Return the [X, Y] coordinate for the center point of the cell that contains the specified text.  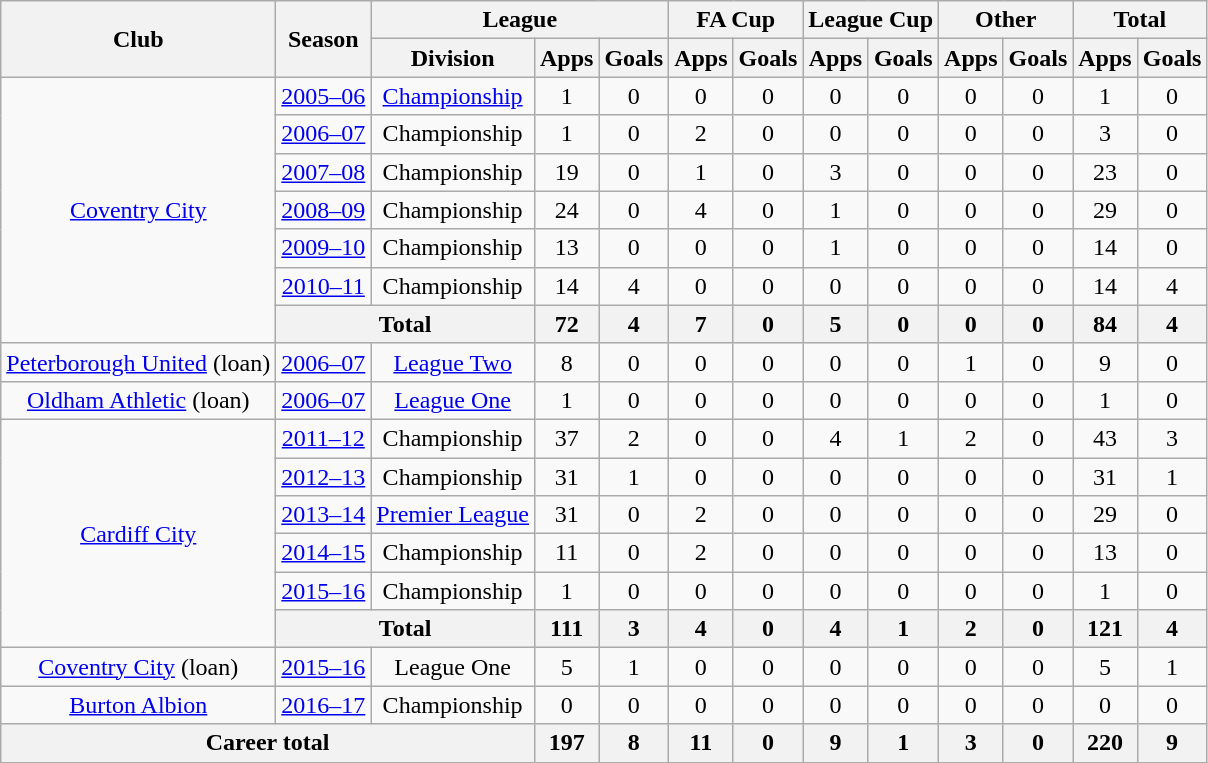
Coventry City [138, 210]
League Cup [871, 20]
2013–14 [324, 515]
FA Cup [736, 20]
Burton Albion [138, 705]
7 [701, 324]
2014–15 [324, 553]
2009–10 [324, 248]
197 [566, 743]
72 [566, 324]
84 [1105, 324]
37 [566, 438]
Division [453, 58]
220 [1105, 743]
Season [324, 39]
2016–17 [324, 705]
2008–09 [324, 210]
2010–11 [324, 286]
Peterborough United (loan) [138, 362]
2007–08 [324, 172]
111 [566, 629]
2012–13 [324, 477]
23 [1105, 172]
Oldham Athletic (loan) [138, 400]
2011–12 [324, 438]
43 [1105, 438]
Club [138, 39]
Premier League [453, 515]
24 [566, 210]
League Two [453, 362]
Career total [268, 743]
League [520, 20]
19 [566, 172]
121 [1105, 629]
Coventry City (loan) [138, 667]
2005–06 [324, 96]
Cardiff City [138, 533]
Other [1006, 20]
